Identify which cell holds the provided text, then report its (X, Y) central coordinate. 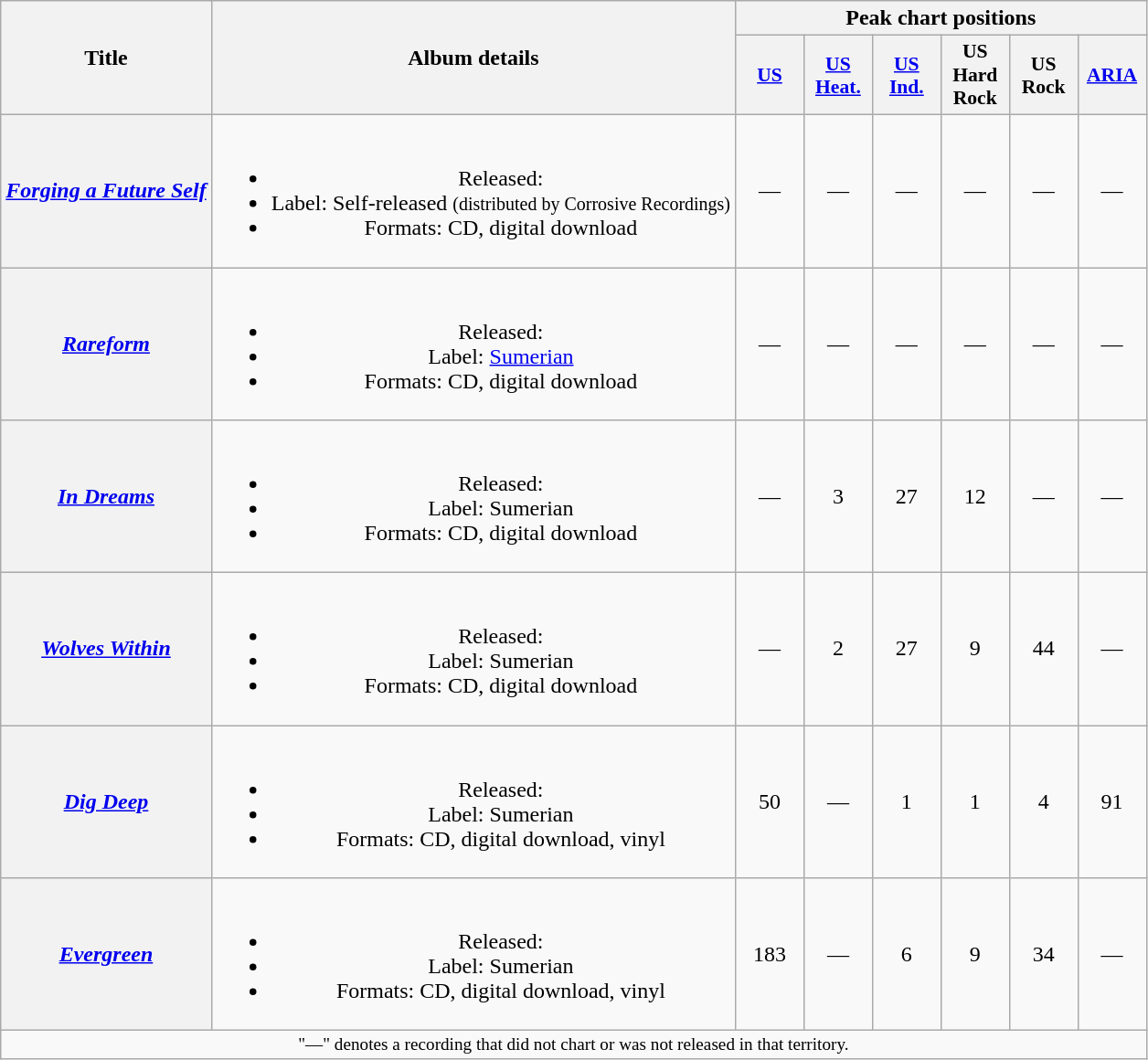
44 (1044, 649)
Released: Label: Self-released (distributed by Corrosive Recordings)Formats: CD, digital download (473, 190)
Album details (473, 58)
USHard Rock (974, 75)
"—" denotes a recording that did not chart or was not released in that territory. (574, 1045)
50 (770, 802)
Rareform (106, 344)
Forging a Future Self (106, 190)
US (770, 75)
12 (974, 497)
183 (770, 954)
USInd. (907, 75)
Wolves Within (106, 649)
USRock (1044, 75)
ARIA (1111, 75)
Evergreen (106, 954)
3 (837, 497)
Peak chart positions (941, 18)
Dig Deep (106, 802)
4 (1044, 802)
34 (1044, 954)
6 (907, 954)
2 (837, 649)
91 (1111, 802)
Title (106, 58)
USHeat. (837, 75)
In Dreams (106, 497)
